For the text-containing cell, return its midpoint in [X, Y] coordinate format. 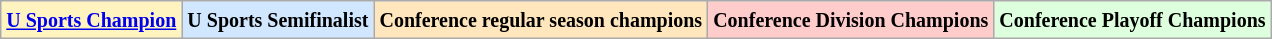
Conference regular season champions [541, 20]
U Sports Semifinalist [278, 20]
Conference Division Champions [851, 20]
U Sports Champion [92, 20]
Conference Playoff Champions [1132, 20]
